Search for the cell housing the specified text and yield its [x, y] center coordinate. 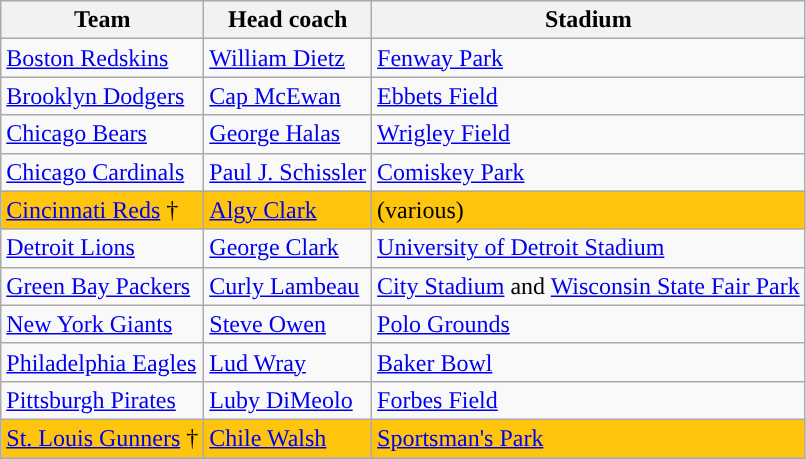
Head coach [288, 20]
Chile Walsh [288, 438]
University of Detroit Stadium [589, 248]
Team [102, 20]
New York Giants [102, 324]
Curly Lambeau [288, 286]
St. Louis Gunners † [102, 438]
Ebbets Field [589, 96]
Luby DiMeolo [288, 400]
Algy Clark [288, 210]
Chicago Cardinals [102, 172]
Cap McEwan [288, 96]
Steve Owen [288, 324]
Forbes Field [589, 400]
Baker Bowl [589, 362]
William Dietz [288, 58]
Pittsburgh Pirates [102, 400]
Wrigley Field [589, 134]
Stadium [589, 20]
Brooklyn Dodgers [102, 96]
Chicago Bears [102, 134]
Philadelphia Eagles [102, 362]
Sportsman's Park [589, 438]
Detroit Lions [102, 248]
Paul J. Schissler [288, 172]
Boston Redskins [102, 58]
George Halas [288, 134]
Fenway Park [589, 58]
Polo Grounds [589, 324]
City Stadium and Wisconsin State Fair Park [589, 286]
Green Bay Packers [102, 286]
Comiskey Park [589, 172]
George Clark [288, 248]
(various) [589, 210]
Lud Wray [288, 362]
Cincinnati Reds † [102, 210]
